For the text-containing cell, return its midpoint in [X, Y] coordinate format. 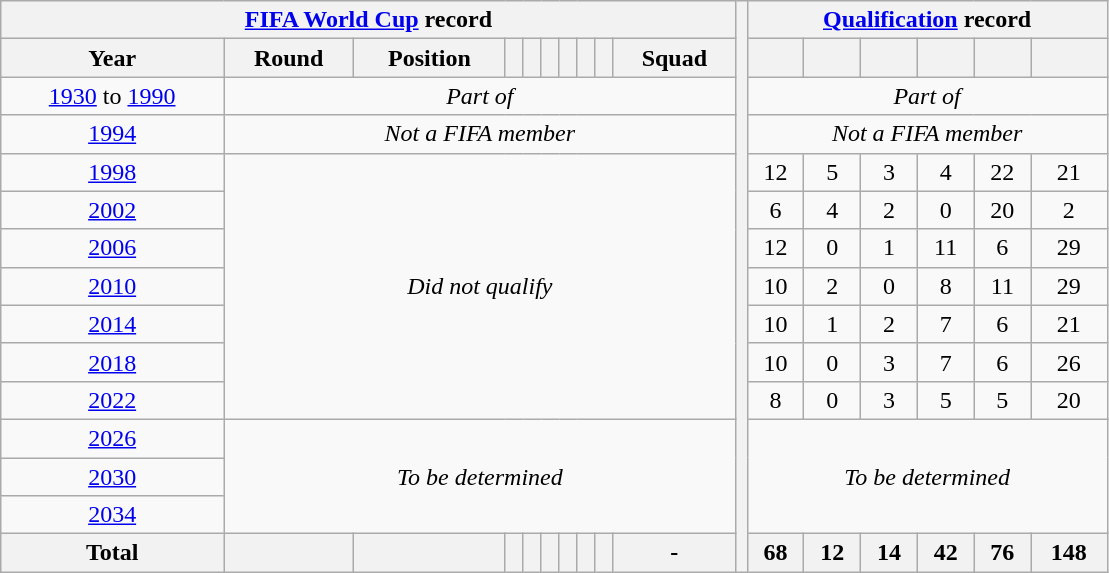
Round [289, 58]
Squad [675, 58]
148 [1069, 553]
Did not qualify [480, 286]
14 [890, 553]
Year [112, 58]
2022 [112, 400]
26 [1069, 362]
Position [430, 58]
42 [946, 553]
2014 [112, 324]
- [675, 553]
Total [112, 553]
22 [1002, 172]
76 [1002, 553]
2034 [112, 515]
2018 [112, 362]
1994 [112, 134]
Qualification record [927, 20]
2026 [112, 438]
2010 [112, 286]
68 [776, 553]
2030 [112, 477]
1930 to 1990 [112, 96]
FIFA World Cup record [368, 20]
1998 [112, 172]
2006 [112, 248]
2002 [112, 210]
